Output the [x, y] coordinate of the center of the cell containing the given text.  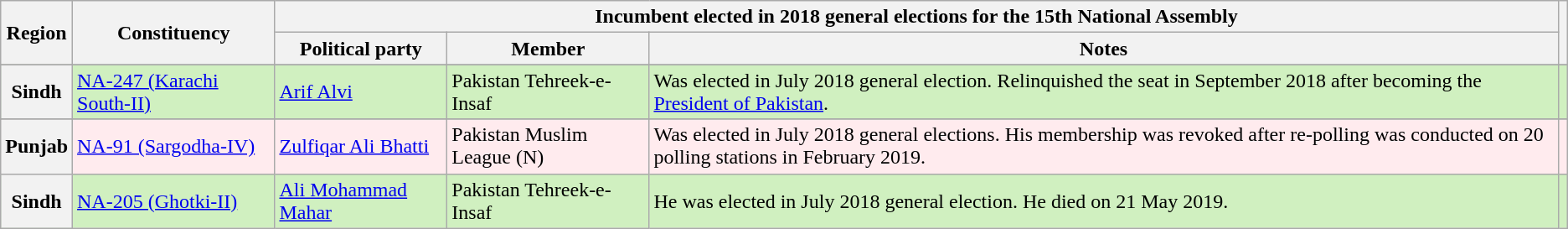
Notes [1104, 49]
Constituency [174, 33]
Region [37, 33]
He was elected in July 2018 general election. He died on 21 May 2019. [1104, 201]
Was elected in July 2018 general elections. His membership was revoked after re-polling was conducted on 20 polling stations in February 2019. [1104, 146]
Pakistan Muslim League (N) [548, 146]
Incumbent elected in 2018 general elections for the 15th National Assembly [916, 17]
NA-91 (Sargodha-IV) [174, 146]
Was elected in July 2018 general election. Relinquished the seat in September 2018 after becoming the President of Pakistan. [1104, 92]
Ali Mohammad Mahar [361, 201]
Political party [361, 49]
Punjab [37, 146]
Arif Alvi [361, 92]
Zulfiqar Ali Bhatti [361, 146]
NA-205 (Ghotki-II) [174, 201]
NA-247 (Karachi South-II) [174, 92]
Member [548, 49]
